Determine the (X, Y) coordinate at the center of the cell enclosing the given text.  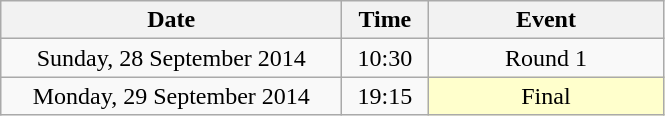
Sunday, 28 September 2014 (172, 58)
Round 1 (546, 58)
Time (385, 20)
Event (546, 20)
Final (546, 96)
Date (172, 20)
19:15 (385, 96)
Monday, 29 September 2014 (172, 96)
10:30 (385, 58)
